Identify which cell holds the provided text, then report its (x, y) central coordinate. 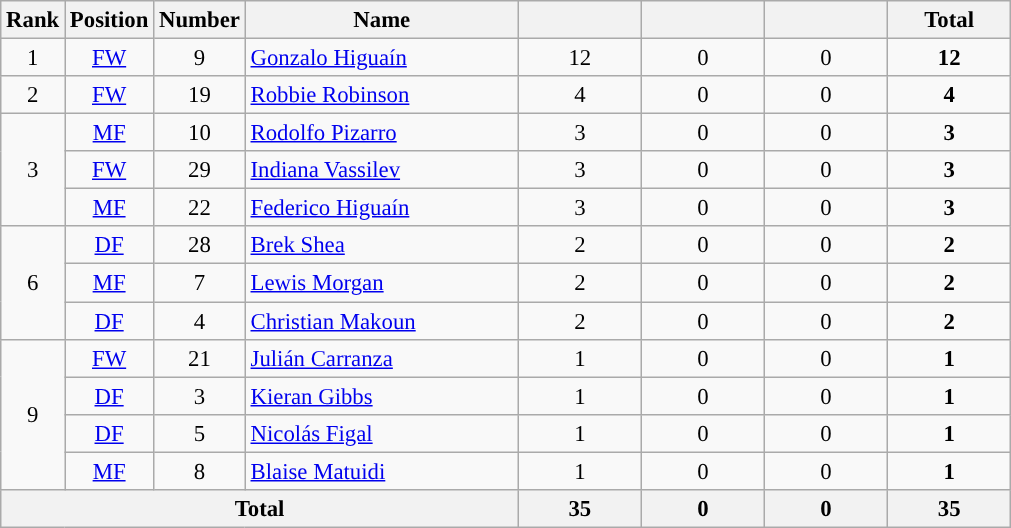
10 (200, 133)
5 (200, 433)
28 (200, 245)
Lewis Morgan (382, 283)
Indiana Vassilev (382, 170)
Rank (33, 20)
Christian Makoun (382, 321)
8 (200, 471)
Gonzalo Higuaín (382, 58)
7 (200, 283)
Blaise Matuidi (382, 471)
Brek Shea (382, 245)
Julián Carranza (382, 358)
Position (110, 20)
Nicolás Figal (382, 433)
Rodolfo Pizarro (382, 133)
Name (382, 20)
21 (200, 358)
19 (200, 95)
6 (33, 282)
22 (200, 208)
Number (200, 20)
Kieran Gibbs (382, 396)
Federico Higuaín (382, 208)
29 (200, 170)
Robbie Robinson (382, 95)
